Determine the [X, Y] coordinate at the center of the cell enclosing the given text.  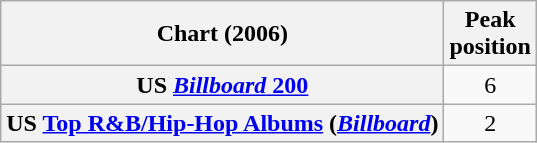
Chart (2006) [222, 34]
6 [490, 85]
US Billboard 200 [222, 85]
Peak position [490, 34]
US Top R&B/Hip-Hop Albums (Billboard) [222, 123]
2 [490, 123]
